Search for the cell housing the specified text and yield its [X, Y] center coordinate. 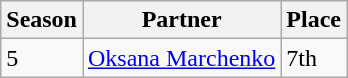
Oksana Marchenko [181, 58]
Place [314, 20]
Partner [181, 20]
5 [42, 58]
7th [314, 58]
Season [42, 20]
